Scan for the cell matching the given text and deliver its (X, Y) coordinate at center. 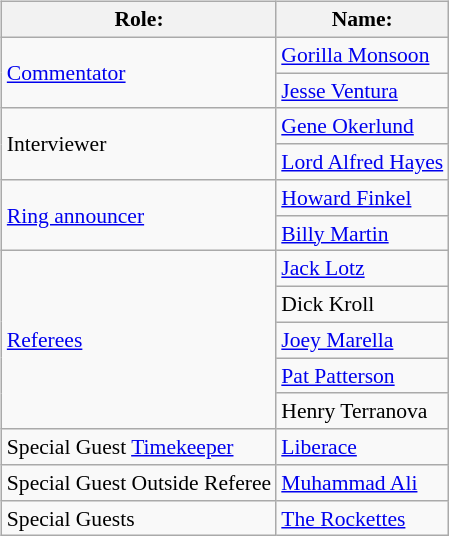
Joey Marella (362, 340)
Dick Kroll (362, 305)
Name: (362, 20)
Commentator (139, 72)
Jesse Ventura (362, 91)
Liberace (362, 447)
Gene Okerlund (362, 126)
Special Guest Outside Referee (139, 483)
Pat Patterson (362, 376)
Special Guests (139, 518)
Gorilla Monsoon (362, 55)
The Rockettes (362, 518)
Howard Finkel (362, 198)
Jack Lotz (362, 269)
Henry Terranova (362, 411)
Referees (139, 340)
Role: (139, 20)
Special Guest Timekeeper (139, 447)
Muhammad Ali (362, 483)
Lord Alfred Hayes (362, 162)
Billy Martin (362, 233)
Interviewer (139, 144)
Ring announcer (139, 216)
